From the cell containing the given text, extract its center point as (x, y) coordinate. 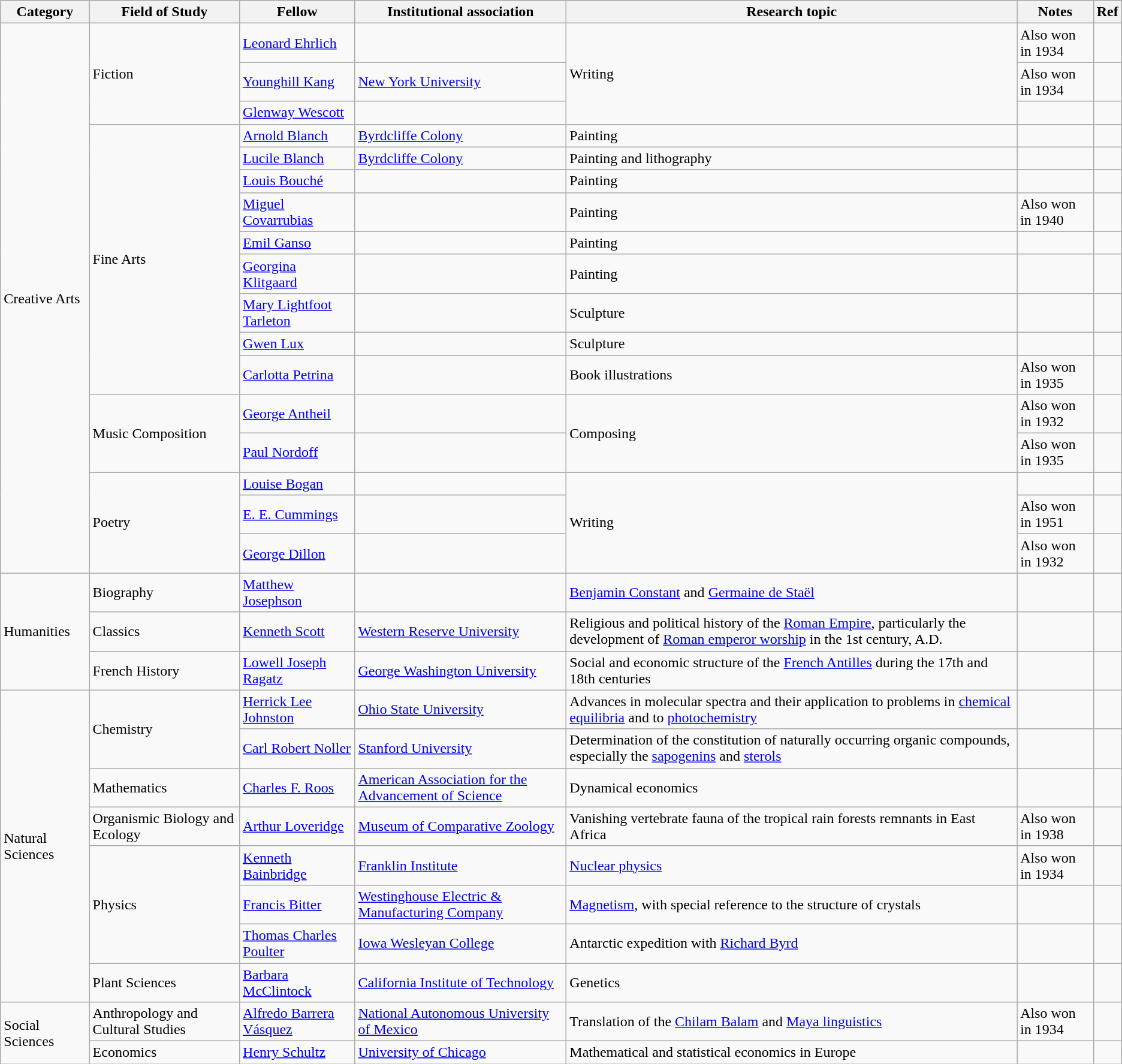
Advances in molecular spectra and their application to problems in chemical equilibria and to photochemistry (792, 710)
National Autonomous University of Mexico (460, 1021)
Arnold Blanch (297, 135)
Lowell Joseph Ragatz (297, 670)
Kenneth Scott (297, 632)
Museum of Comparative Zoology (460, 826)
Westinghouse Electric & Manufacturing Company (460, 904)
American Association for the Advancement of Science (460, 788)
Franklin Institute (460, 866)
Miguel Covarrubias (297, 212)
Kenneth Bainbridge (297, 866)
Georgina Klitgaard (297, 273)
Field of Study (164, 12)
Magnetism, with special reference to the structure of crystals (792, 904)
Matthew Josephson (297, 592)
Younghill Kang (297, 82)
Plant Sciences (164, 982)
Fellow (297, 12)
Translation of the Chilam Balam and Maya linguistics (792, 1021)
Music Composition (164, 433)
Genetics (792, 982)
Leonard Ehrlich (297, 43)
Emil Ganso (297, 243)
Book illustrations (792, 374)
George Washington University (460, 670)
Dynamical economics (792, 788)
Nuclear physics (792, 866)
Social Sciences (45, 1033)
Lucile Blanch (297, 158)
Classics (164, 632)
Iowa Wesleyan College (460, 944)
Creative Arts (45, 299)
Painting and lithography (792, 158)
Glenway Wescott (297, 113)
Humanities (45, 632)
University of Chicago (460, 1053)
Social and economic structure of the French Antilles during the 17th and 18th centuries (792, 670)
Physics (164, 904)
Organismic Biology and Ecology (164, 826)
Ref (1108, 12)
Ohio State University (460, 710)
Mathematical and statistical economics in Europe (792, 1053)
Antarctic expedition with Richard Byrd (792, 944)
Research topic (792, 12)
Institutional association (460, 12)
Arthur Loveridge (297, 826)
Paul Nordoff (297, 453)
Carlotta Petrina (297, 374)
Thomas Charles Poulter (297, 944)
French History (164, 670)
Francis Bitter (297, 904)
Chemistry (164, 729)
Anthropology and Cultural Studies (164, 1021)
California Institute of Technology (460, 982)
Stanford University (460, 748)
New York University (460, 82)
Fiction (164, 74)
Natural Sciences (45, 846)
Also won in 1938 (1055, 826)
Biography (164, 592)
Religious and political history of the Roman Empire, particularly the development of Roman emperor worship in the 1st century, A.D. (792, 632)
Category (45, 12)
Charles F. Roos (297, 788)
Alfredo Barrera Vásquez (297, 1021)
Fine Arts (164, 259)
Poetry (164, 523)
Composing (792, 433)
Carl Robert Noller (297, 748)
Louise Bogan (297, 484)
Also won in 1951 (1055, 514)
Gwen Lux (297, 343)
Mathematics (164, 788)
Herrick Lee Johnston (297, 710)
Notes (1055, 12)
Barbara McClintock (297, 982)
Western Reserve University (460, 632)
Henry Schultz (297, 1053)
Also won in 1940 (1055, 212)
E. E. Cummings (297, 514)
Benjamin Constant and Germaine de Staël (792, 592)
George Dillon (297, 554)
Louis Bouché (297, 181)
Vanishing vertebrate fauna of the tropical rain forests remnants in East Africa (792, 826)
Mary Lightfoot Tarleton (297, 313)
George Antheil (297, 414)
Economics (164, 1053)
Determination of the constitution of naturally occurring organic compounds, especially the sapogenins and sterols (792, 748)
